Search for the cell housing the specified text and yield its [X, Y] center coordinate. 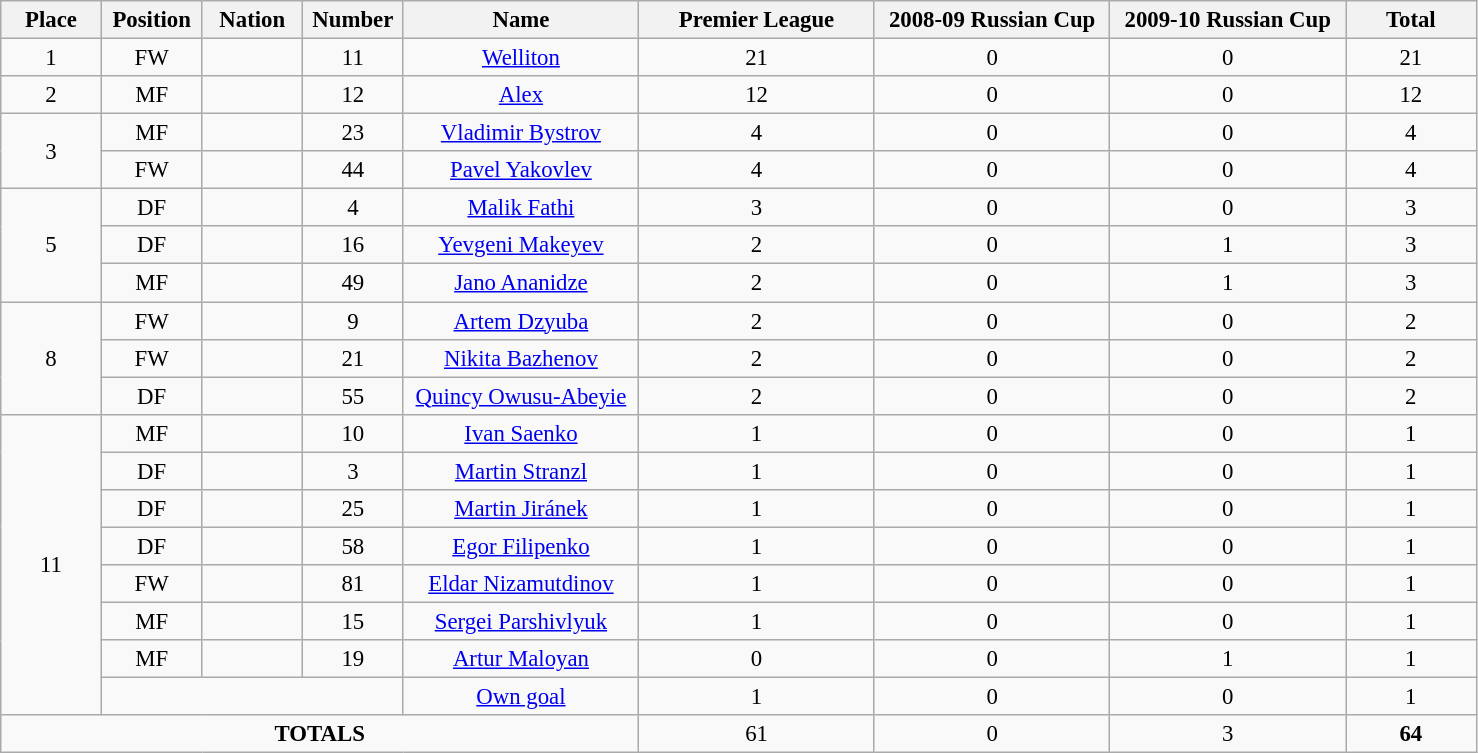
2008-09 Russian Cup [992, 20]
Malik Fathi [521, 208]
Martin Stranzl [521, 471]
55 [354, 396]
16 [354, 245]
10 [354, 433]
TOTALS [320, 734]
Artur Maloyan [521, 659]
23 [354, 133]
Welliton [521, 58]
5 [52, 246]
49 [354, 283]
19 [354, 659]
8 [52, 358]
Eldar Nizamutdinov [521, 584]
2009-10 Russian Cup [1228, 20]
Position [152, 20]
Own goal [521, 697]
Nation [252, 20]
Jano Ananidze [521, 283]
61 [757, 734]
Martin Jiránek [521, 509]
Sergei Parshivlyuk [521, 621]
44 [354, 170]
Number [354, 20]
Name [521, 20]
Pavel Yakovlev [521, 170]
Ivan Saenko [521, 433]
Total [1412, 20]
Yevgeni Makeyev [521, 245]
Alex [521, 95]
Premier League [757, 20]
81 [354, 584]
Egor Filipenko [521, 546]
64 [1412, 734]
15 [354, 621]
Place [52, 20]
Quincy Owusu-Abeyie [521, 396]
Vladimir Bystrov [521, 133]
9 [354, 321]
58 [354, 546]
Nikita Bazhenov [521, 358]
Artem Dzyuba [521, 321]
25 [354, 509]
